Pinpoint the cell where the given text exists, returning its (X, Y) midpoint coordinate. 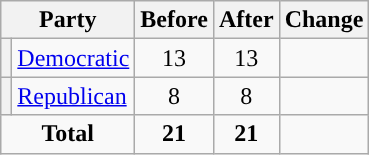
Republican (74, 96)
Total (68, 134)
After (246, 20)
Before (174, 20)
Change (324, 20)
Democratic (74, 58)
Party (68, 20)
